Find where the given text appears and provide that cell's center as [X, Y] coordinate. 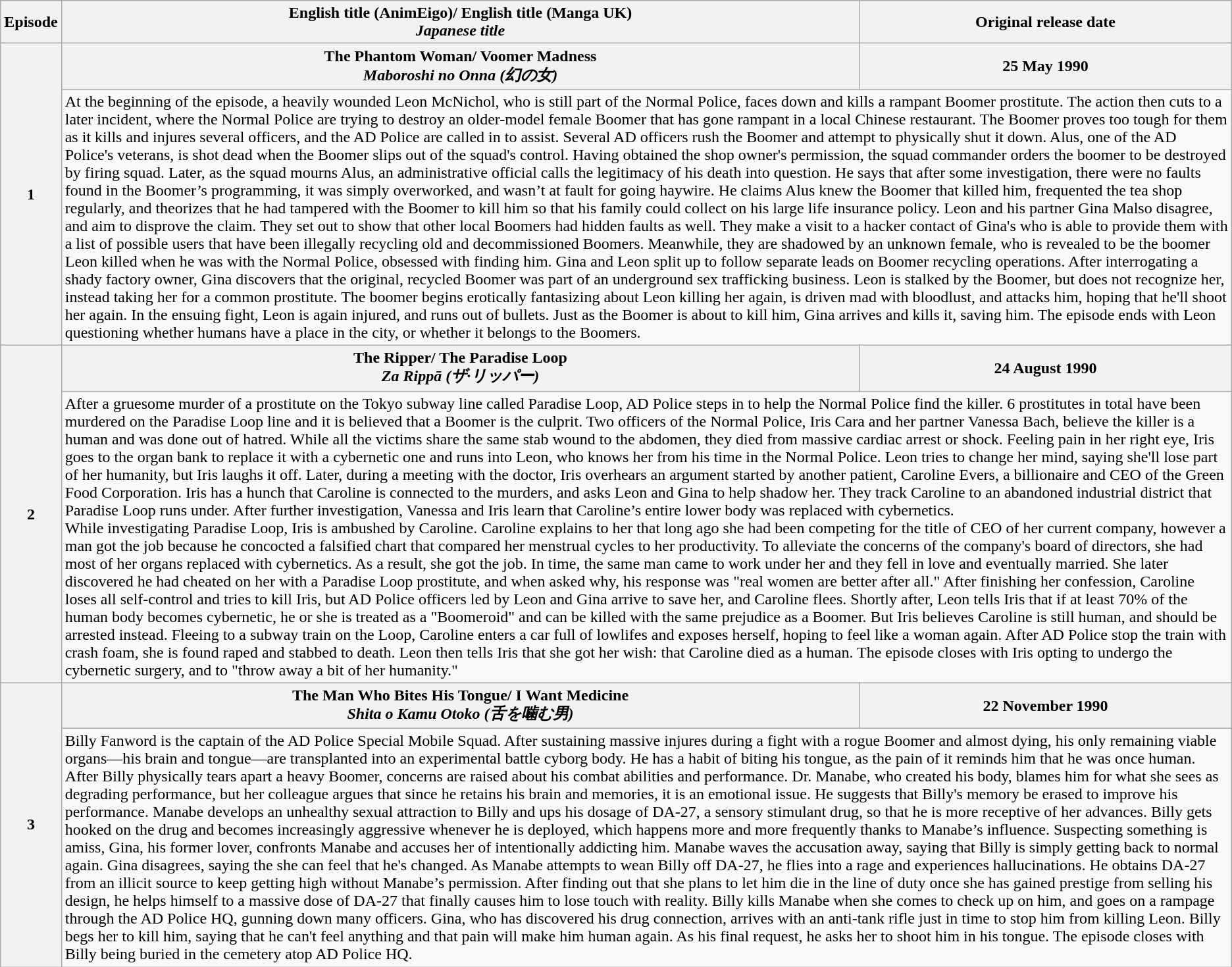
English title (AnimEigo)/ English title (Manga UK)Japanese title [461, 22]
25 May 1990 [1045, 66]
The Man Who Bites His Tongue/ I Want MedicineShita o Kamu Otoko (舌を噛む男) [461, 706]
3 [31, 825]
The Phantom Woman/ Voomer MadnessMaboroshi no Onna (幻の女) [461, 66]
Episode [31, 22]
2 [31, 513]
24 August 1990 [1045, 368]
1 [31, 195]
22 November 1990 [1045, 706]
Original release date [1045, 22]
The Ripper/ The Paradise LoopZa Rippā (ザ·リッパー) [461, 368]
